From the cell containing the given text, extract its center point as [X, Y] coordinate. 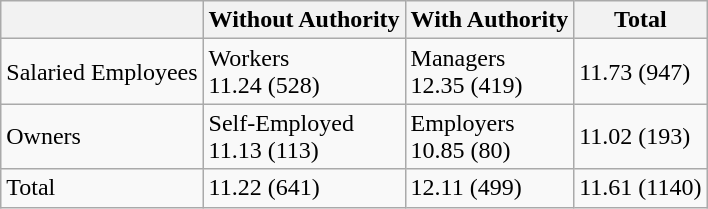
With Authority [490, 20]
Salaried Employees [102, 72]
11.73 (947) [640, 72]
Managers12.35 (419) [490, 72]
12.11 (499) [490, 188]
Workers11.24 (528) [304, 72]
11.61 (1140) [640, 188]
Self-Employed11.13 (113) [304, 136]
Owners [102, 136]
11.02 (193) [640, 136]
Without Authority [304, 20]
11.22 (641) [304, 188]
Employers10.85 (80) [490, 136]
